Find where the given text appears and provide that cell's center as [x, y] coordinate. 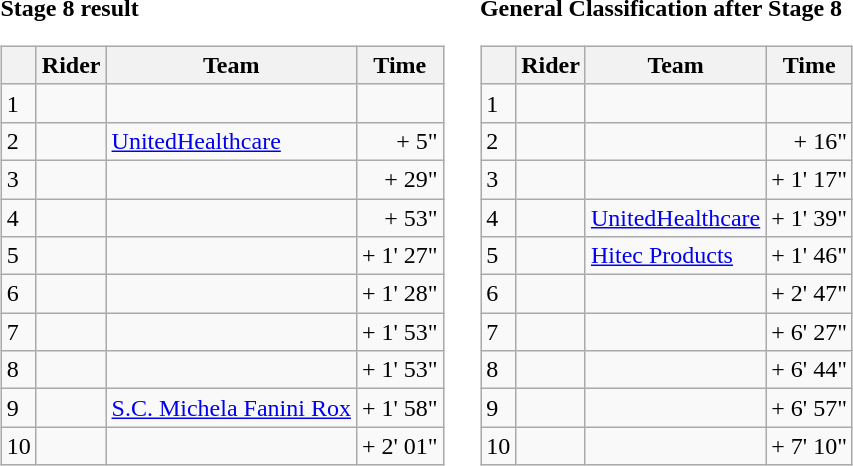
+ 6' 44" [810, 370]
+ 6' 57" [810, 408]
Hitec Products [675, 256]
+ 53" [400, 217]
+ 29" [400, 179]
+ 1' 17" [810, 179]
+ 1' 27" [400, 256]
+ 1' 46" [810, 256]
+ 1' 39" [810, 217]
+ 1' 28" [400, 294]
+ 2' 01" [400, 446]
+ 6' 27" [810, 332]
+ 7' 10" [810, 446]
+ 2' 47" [810, 294]
+ 5" [400, 141]
+ 1' 58" [400, 408]
S.C. Michela Fanini Rox [231, 408]
+ 16" [810, 141]
